For the text-containing cell, return its midpoint in (X, Y) coordinate format. 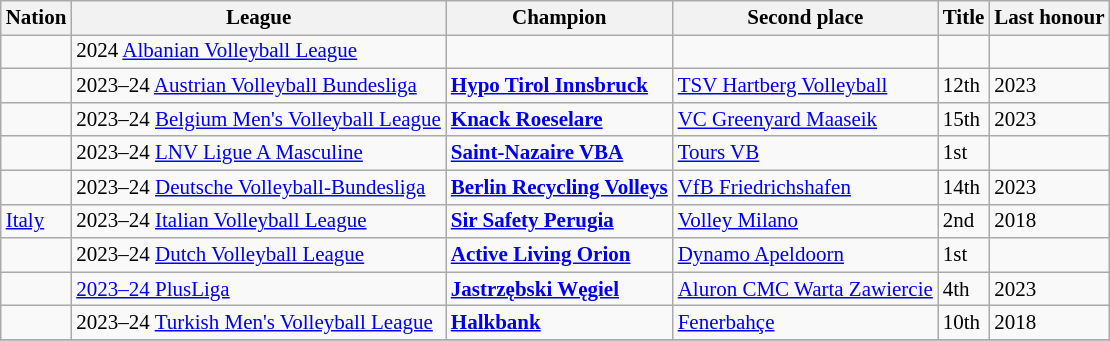
4th (964, 289)
Italy (36, 221)
2023–24 Austrian Volleyball Bundesliga (258, 86)
2023–24 LNV Ligue A Masculine (258, 153)
2023–24 Dutch Volleyball League (258, 255)
14th (964, 187)
Halkbank (560, 323)
Sir Safety Perugia (560, 221)
2023–24 Belgium Men's Volleyball League (258, 119)
Hypo Tirol Innsbruck (560, 86)
2nd (964, 221)
2023–24 Italian Volleyball League (258, 221)
2024 Albanian Volleyball League (258, 52)
Second place (806, 18)
Champion (560, 18)
Title (964, 18)
Saint-Nazaire VBA (560, 153)
VC Greenyard Maaseik (806, 119)
2023–24 Deutsche Volleyball-Bundesliga (258, 187)
Berlin Recycling Volleys (560, 187)
Active Living Orion (560, 255)
2023–24 Turkish Men's Volleyball League (258, 323)
Last honour (1049, 18)
VfB Friedrichshafen (806, 187)
Knack Roeselare (560, 119)
Aluron CMC Warta Zawiercie (806, 289)
10th (964, 323)
Jastrzębski Węgiel (560, 289)
15th (964, 119)
2023–24 PlusLiga (258, 289)
Volley Milano (806, 221)
12th (964, 86)
TSV Hartberg Volleyball (806, 86)
League (258, 18)
Dynamo Apeldoorn (806, 255)
Nation (36, 18)
Fenerbahçe (806, 323)
Tours VB (806, 153)
